Find where the given text appears and provide that cell's center as [x, y] coordinate. 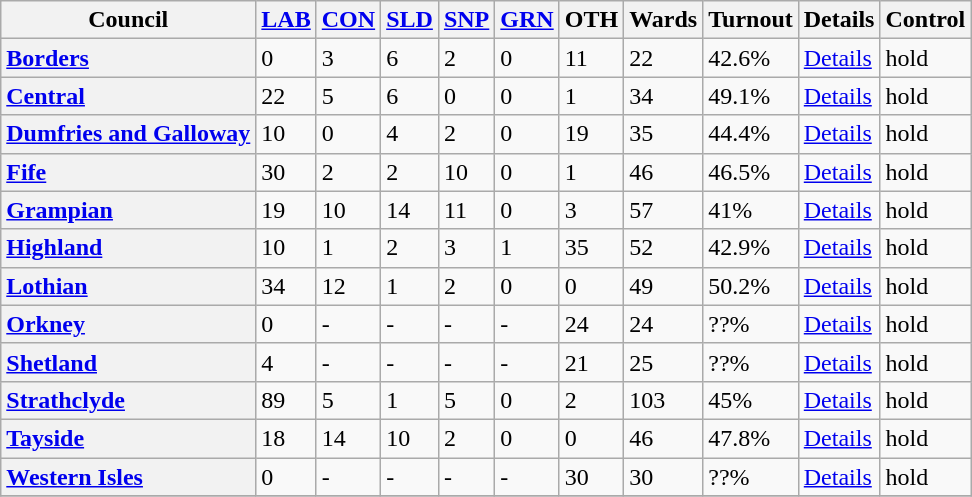
Tayside [128, 438]
50.2% [751, 286]
21 [591, 362]
103 [664, 400]
SLD [410, 20]
Shetland [128, 362]
12 [348, 286]
Borders [128, 58]
Grampian [128, 210]
42.6% [751, 58]
44.4% [751, 134]
Orkney [128, 324]
89 [286, 400]
OTH [591, 20]
Wards [664, 20]
Control [926, 20]
Council [128, 20]
57 [664, 210]
Dumfries and Galloway [128, 134]
Highland [128, 248]
25 [664, 362]
Fife [128, 172]
41% [751, 210]
Central [128, 96]
Western Isles [128, 477]
49.1% [751, 96]
42.9% [751, 248]
Lothian [128, 286]
46.5% [751, 172]
49 [664, 286]
GRN [527, 20]
52 [664, 248]
45% [751, 400]
47.8% [751, 438]
SNP [466, 20]
18 [286, 438]
Turnout [751, 20]
LAB [286, 20]
Strathclyde [128, 400]
CON [348, 20]
